Extract the (X, Y) coordinate from the center of the cell holding the provided text.  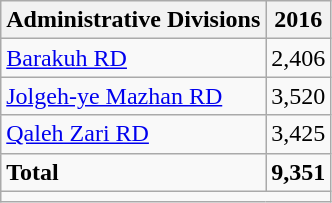
Jolgeh-ye Mazhan RD (134, 96)
2016 (298, 20)
Barakuh RD (134, 58)
9,351 (298, 172)
3,425 (298, 134)
Administrative Divisions (134, 20)
3,520 (298, 96)
2,406 (298, 58)
Qaleh Zari RD (134, 134)
Total (134, 172)
